Extract the (x, y) coordinate from the center of the cell holding the provided text.  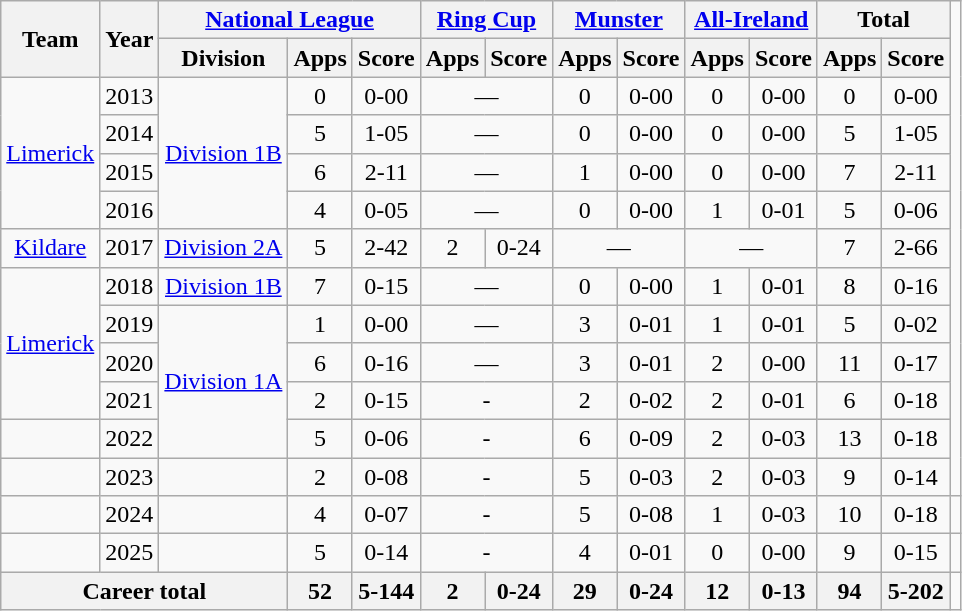
0-17 (916, 362)
0-09 (651, 438)
94 (849, 591)
Ring Cup (486, 20)
Division 2A (224, 248)
National League (290, 20)
8 (849, 286)
0-07 (386, 515)
2018 (130, 286)
5-144 (386, 591)
All-Ireland (751, 20)
Munster (619, 20)
Team (50, 39)
2021 (130, 400)
Career total (144, 591)
2019 (130, 324)
52 (320, 591)
11 (849, 362)
2013 (130, 96)
2025 (130, 553)
10 (849, 515)
2016 (130, 210)
13 (849, 438)
Division (224, 58)
Division 1A (224, 381)
2-66 (916, 248)
Total (883, 20)
2020 (130, 362)
2024 (130, 515)
Kildare (50, 248)
5-202 (916, 591)
0-13 (783, 591)
2023 (130, 477)
2-42 (386, 248)
2022 (130, 438)
2014 (130, 134)
Year (130, 39)
0-05 (386, 210)
12 (717, 591)
2015 (130, 172)
29 (585, 591)
2017 (130, 248)
